Provide the (X, Y) coordinate of the cell's center where the given text is located.  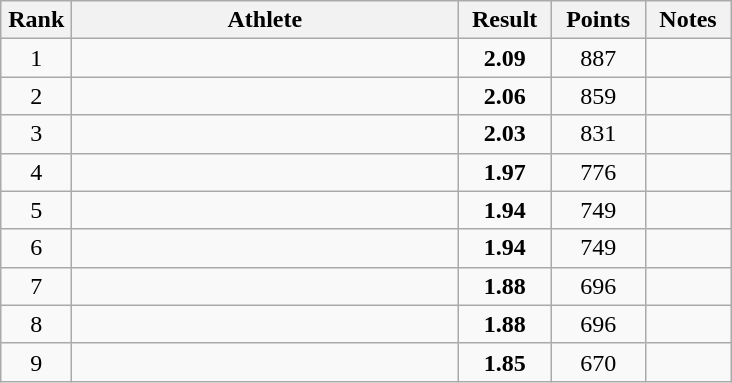
887 (598, 58)
3 (36, 134)
7 (36, 286)
8 (36, 324)
2.03 (505, 134)
5 (36, 210)
1 (36, 58)
Notes (688, 20)
2.06 (505, 96)
Points (598, 20)
2 (36, 96)
670 (598, 362)
776 (598, 172)
1.97 (505, 172)
9 (36, 362)
831 (598, 134)
Rank (36, 20)
6 (36, 248)
4 (36, 172)
1.85 (505, 362)
Result (505, 20)
2.09 (505, 58)
Athlete (265, 20)
859 (598, 96)
